Detect which cell encompasses the target text, then output its (x, y) center coordinate. 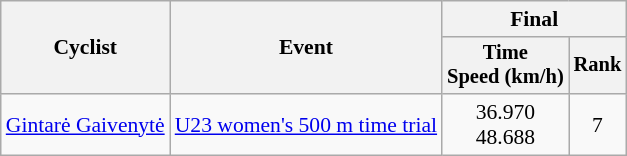
Rank (598, 66)
Cyclist (86, 48)
7 (598, 124)
U23 women's 500 m time trial (306, 124)
TimeSpeed (km/h) (506, 66)
Final (534, 19)
36.97048.688 (506, 124)
Event (306, 48)
Gintarė Gaivenytė (86, 124)
